For the text-containing cell, return its midpoint in [X, Y] coordinate format. 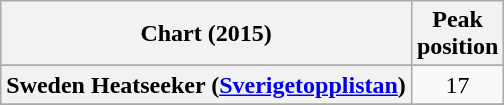
Sweden Heatseeker (Sverigetopplistan) [206, 85]
Chart (2015) [206, 34]
17 [457, 85]
Peakposition [457, 34]
